Return the (X, Y) coordinate for the center point of the cell that contains the specified text.  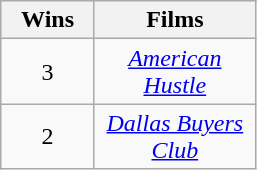
Wins (48, 20)
2 (48, 136)
Films (174, 20)
American Hustle (174, 72)
3 (48, 72)
Dallas Buyers Club (174, 136)
